Output the (x, y) coordinate of the center of the cell containing the given text.  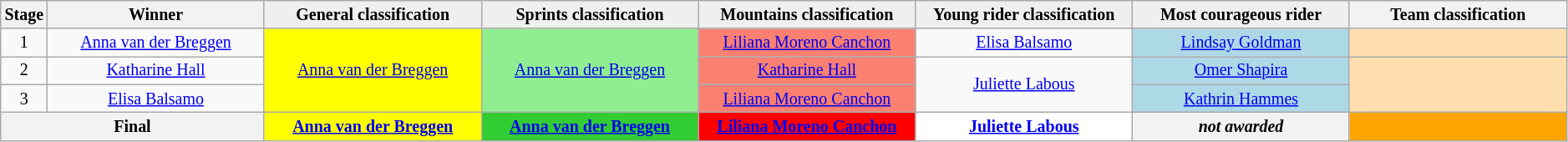
General classification (373, 15)
Winner (155, 15)
Stage (24, 15)
Lindsay Goldman (1241, 43)
Mountains classification (807, 15)
not awarded (1241, 127)
Final (132, 127)
Omer Shapira (1241, 70)
Team classification (1458, 15)
Young rider classification (1024, 15)
3 (24, 99)
Most courageous rider (1241, 15)
1 (24, 43)
Kathrin Hammes (1241, 99)
Sprints classification (590, 15)
2 (24, 70)
